Locate the cell with the specified text and output its [X, Y] center coordinate. 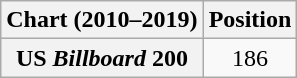
Chart (2010–2019) [102, 20]
US Billboard 200 [102, 58]
186 [250, 58]
Position [250, 20]
